Locate the cell with the specified text and output its (X, Y) center coordinate. 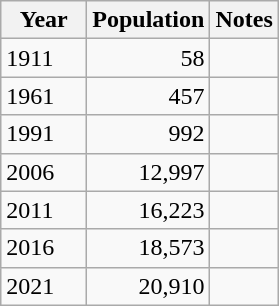
Year (44, 20)
16,223 (148, 210)
2006 (44, 172)
Population (148, 20)
992 (148, 134)
1911 (44, 58)
12,997 (148, 172)
457 (148, 96)
20,910 (148, 286)
1961 (44, 96)
2021 (44, 286)
18,573 (148, 248)
1991 (44, 134)
Notes (244, 20)
2016 (44, 248)
58 (148, 58)
2011 (44, 210)
